Identify which cell holds the provided text, then report its [x, y] central coordinate. 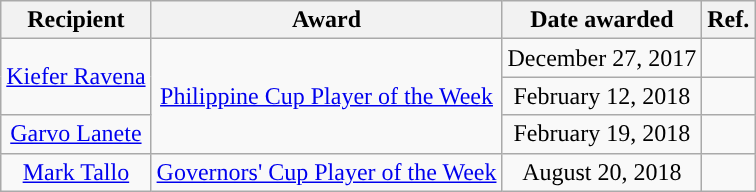
Mark Tallo [76, 172]
Kiefer Ravena [76, 77]
Governors' Cup Player of the Week [326, 172]
Philippine Cup Player of the Week [326, 96]
Date awarded [602, 20]
Ref. [728, 20]
February 12, 2018 [602, 96]
February 19, 2018 [602, 134]
Garvo Lanete [76, 134]
Recipient [76, 20]
December 27, 2017 [602, 58]
Award [326, 20]
August 20, 2018 [602, 172]
